From the cell containing the given text, extract its center point as (x, y) coordinate. 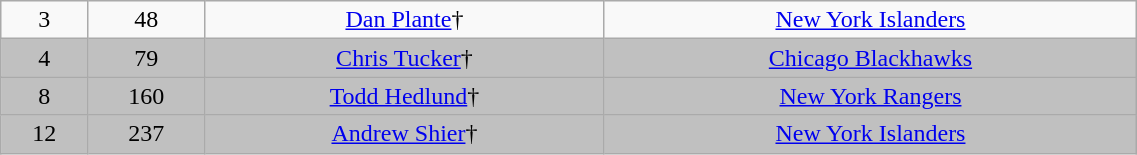
Chris Tucker† (404, 58)
237 (146, 134)
79 (146, 58)
Todd Hedlund† (404, 96)
48 (146, 20)
3 (44, 20)
Andrew Shier† (404, 134)
8 (44, 96)
12 (44, 134)
New York Rangers (870, 96)
4 (44, 58)
Chicago Blackhawks (870, 58)
160 (146, 96)
Dan Plante† (404, 20)
